Find where the given text appears and provide that cell's center as (x, y) coordinate. 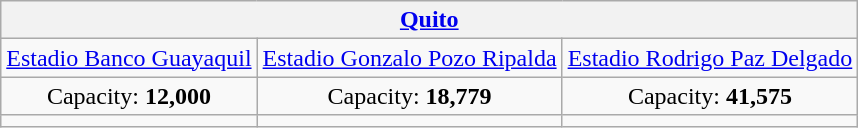
Quito (430, 20)
Estadio Gonzalo Pozo Ripalda (410, 58)
Estadio Banco Guayaquil (129, 58)
Capacity: 18,779 (410, 96)
Capacity: 41,575 (710, 96)
Estadio Rodrigo Paz Delgado (710, 58)
Capacity: 12,000 (129, 96)
